Provide the [x, y] coordinate of the cell's center where the given text is located.  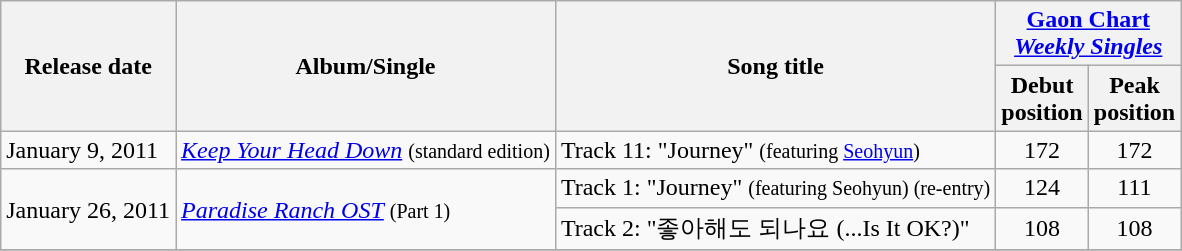
124 [1042, 188]
111 [1134, 188]
Track 2: "좋아해도 되나요 (...Is It OK?)" [775, 228]
Gaon ChartWeekly Singles [1088, 34]
Track 1: "Journey" (featuring Seohyun) (re-entry) [775, 188]
Release date [88, 66]
January 9, 2011 [88, 150]
Album/Single [366, 66]
Track 11: "Journey" (featuring Seohyun) [775, 150]
Song title [775, 66]
Paradise Ranch OST (Part 1) [366, 210]
Debutposition [1042, 98]
Peakposition [1134, 98]
Keep Your Head Down (standard edition) [366, 150]
January 26, 2011 [88, 210]
